From the cell containing the given text, extract its center point as [X, Y] coordinate. 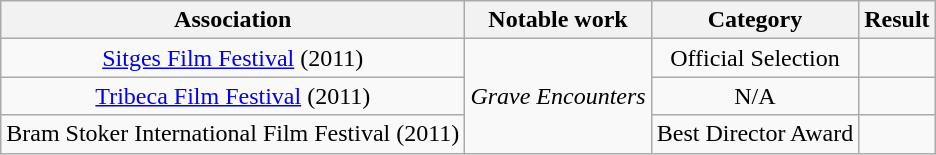
Sitges Film Festival (2011) [233, 58]
Tribeca Film Festival (2011) [233, 96]
Bram Stoker International Film Festival (2011) [233, 134]
Notable work [558, 20]
Association [233, 20]
N/A [754, 96]
Grave Encounters [558, 96]
Best Director Award [754, 134]
Result [897, 20]
Official Selection [754, 58]
Category [754, 20]
